Capture the cell that displays the provided text and extract its [X, Y] central coordinate. 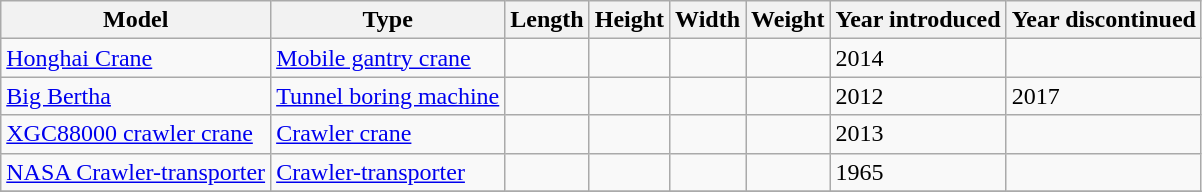
1965 [918, 172]
2013 [918, 134]
Height [629, 20]
Tunnel boring machine [388, 96]
Length [547, 20]
2012 [918, 96]
Big Bertha [136, 96]
2017 [1104, 96]
2014 [918, 58]
Model [136, 20]
XGC88000 crawler crane [136, 134]
Crawler-transporter [388, 172]
Weight [788, 20]
Width [708, 20]
Year discontinued [1104, 20]
Year introduced [918, 20]
Mobile gantry crane [388, 58]
Type [388, 20]
Crawler crane [388, 134]
NASA Crawler-transporter [136, 172]
Honghai Crane [136, 58]
